For the text-containing cell, return its midpoint in (x, y) coordinate format. 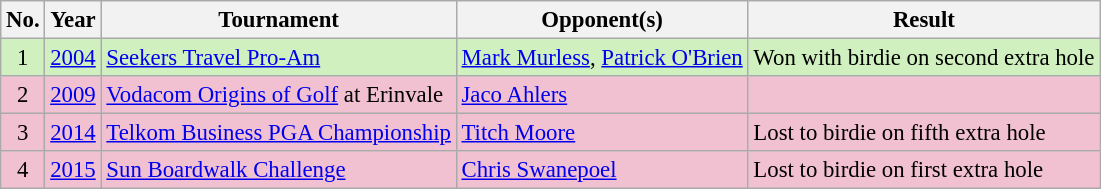
Lost to birdie on first extra hole (924, 170)
Lost to birdie on fifth extra hole (924, 133)
2014 (73, 133)
Opponent(s) (602, 20)
Year (73, 20)
Telkom Business PGA Championship (278, 133)
2 (23, 95)
3 (23, 133)
Vodacom Origins of Golf at Erinvale (278, 95)
4 (23, 170)
2004 (73, 58)
2009 (73, 95)
Result (924, 20)
1 (23, 58)
Mark Murless, Patrick O'Brien (602, 58)
Chris Swanepoel (602, 170)
Titch Moore (602, 133)
2015 (73, 170)
Seekers Travel Pro-Am (278, 58)
Jaco Ahlers (602, 95)
No. (23, 20)
Sun Boardwalk Challenge (278, 170)
Won with birdie on second extra hole (924, 58)
Tournament (278, 20)
